Find where the given text appears and provide that cell's center as (X, Y) coordinate. 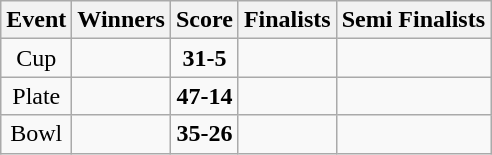
47-14 (204, 96)
35-26 (204, 134)
Semi Finalists (413, 20)
Score (204, 20)
Finalists (287, 20)
Plate (36, 96)
Event (36, 20)
Winners (122, 20)
Bowl (36, 134)
31-5 (204, 58)
Cup (36, 58)
